Scan for the cell matching the given text and deliver its (X, Y) coordinate at center. 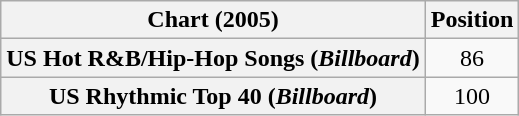
86 (472, 58)
US Hot R&B/Hip-Hop Songs (Billboard) (213, 58)
Chart (2005) (213, 20)
100 (472, 96)
US Rhythmic Top 40 (Billboard) (213, 96)
Position (472, 20)
